Pinpoint the cell where the given text exists, returning its (X, Y) midpoint coordinate. 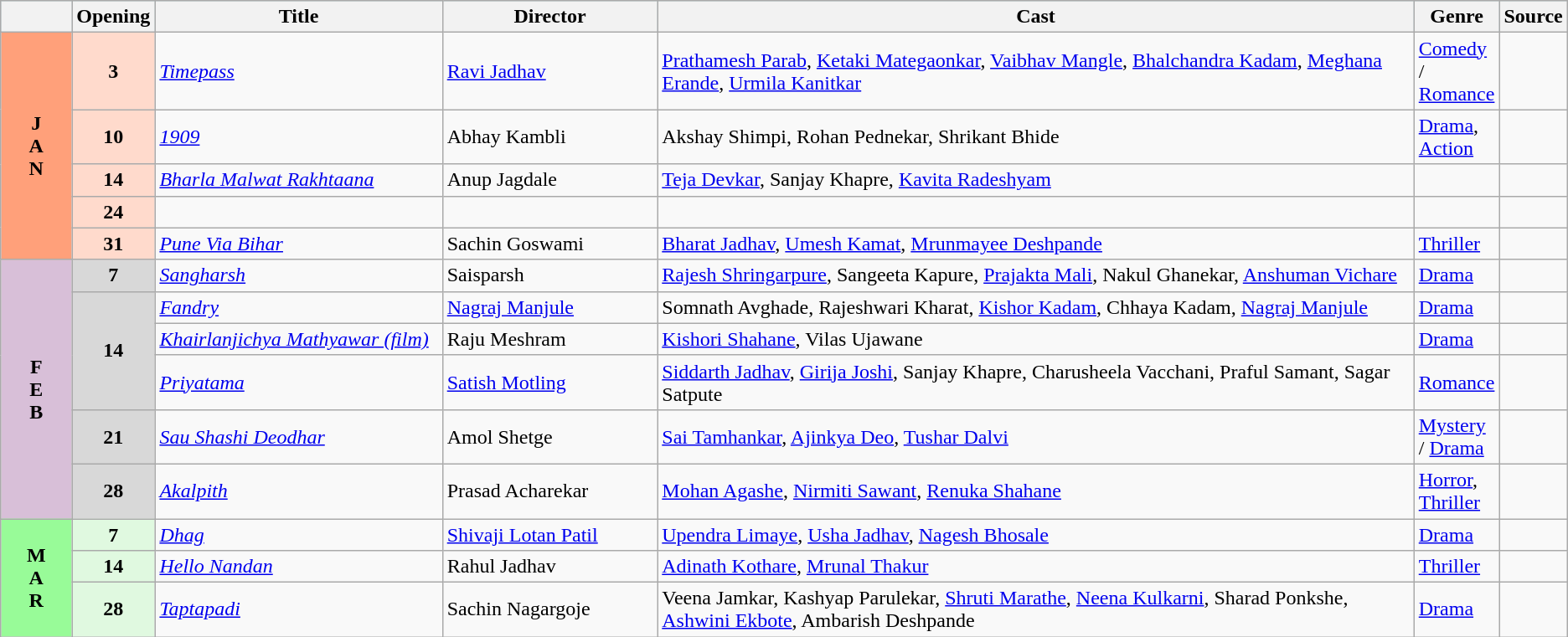
Shivaji Lotan Patil (549, 535)
Fandry (298, 307)
Prasad Acharekar (549, 491)
10 (114, 137)
24 (114, 212)
Opening (114, 17)
Sachin Goswami (549, 244)
Anup Jagdale (549, 180)
Sau Shashi Deodhar (298, 437)
Nagraj Manjule (549, 307)
Genre (1457, 17)
Drama, Action (1457, 137)
Source (1533, 17)
Satish Motling (549, 382)
Director (549, 17)
Upendra Limaye, Usha Jadhav, Nagesh Bhosale (1035, 535)
Hello Nandan (298, 567)
FEB (37, 388)
Bharat Jadhav, Umesh Kamat, Mrunmayee Deshpande (1035, 244)
Romance (1457, 382)
Rajesh Shringarpure, Sangeeta Kapure, Prajakta Mali, Nakul Ghanekar, Anshuman Vichare (1035, 275)
Siddarth Jadhav, Girija Joshi, Sanjay Khapre, Charusheela Vacchani, Praful Samant, Sagar Satpute (1035, 382)
Amol Shetge (549, 437)
JAN (37, 146)
Timepass (298, 71)
Somnath Avghade, Rajeshwari Kharat, Kishor Kadam, Chhaya Kadam, Nagraj Manjule (1035, 307)
Priyatama (298, 382)
Taptapadi (298, 609)
Khairlanjichya Mathyawar (film) (298, 339)
Ravi Jadhav (549, 71)
31 (114, 244)
Teja Devkar, Sanjay Khapre, Kavita Radeshyam (1035, 180)
Mohan Agashe, Nirmiti Sawant, Renuka Shahane (1035, 491)
Cast (1035, 17)
Rahul Jadhav (549, 567)
Dhag (298, 535)
Sangharsh (298, 275)
Sachin Nagargoje (549, 609)
Mystery / Drama (1457, 437)
Kishori Shahane, Vilas Ujawane (1035, 339)
3 (114, 71)
Saisparsh (549, 275)
21 (114, 437)
Akshay Shimpi, Rohan Pednekar, Shrikant Bhide (1035, 137)
Title (298, 17)
Pune Via Bihar (298, 244)
Raju Meshram (549, 339)
Veena Jamkar, Kashyap Parulekar, Shruti Marathe, Neena Kulkarni, Sharad Ponkshe, Ashwini Ekbote, Ambarish Deshpande (1035, 609)
Sai Tamhankar, Ajinkya Deo, Tushar Dalvi (1035, 437)
1909 (298, 137)
Bharla Malwat Rakhtaana (298, 180)
Comedy / Romance (1457, 71)
Prathamesh Parab, Ketaki Mategaonkar, Vaibhav Mangle, Bhalchandra Kadam, Meghana Erande, Urmila Kanitkar (1035, 71)
Horror, Thriller (1457, 491)
Akalpith (298, 491)
Abhay Kambli (549, 137)
MAR (37, 578)
Adinath Kothare, Mrunal Thakur (1035, 567)
